Return the (X, Y) coordinate for the center point of the cell that contains the specified text.  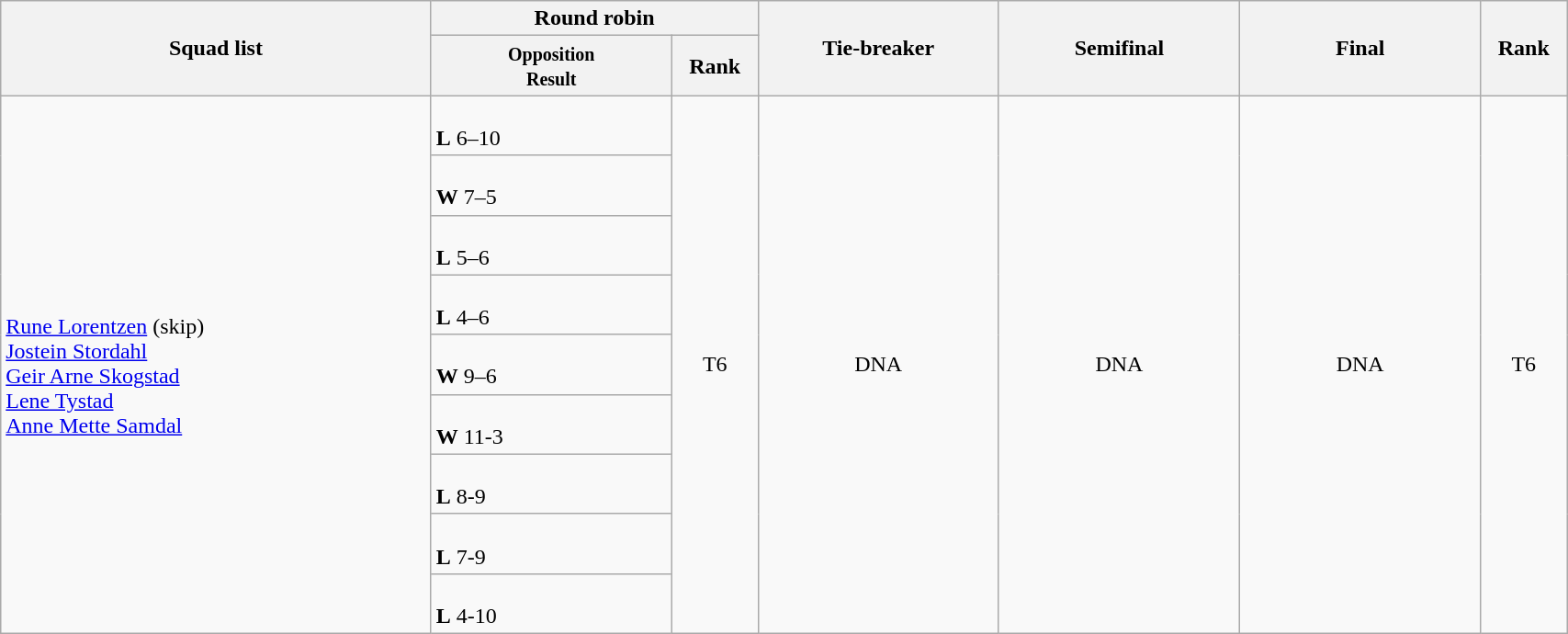
Final (1360, 48)
Semifinal (1119, 48)
L 6–10 (551, 125)
OppositionResult (551, 66)
L 4-10 (551, 603)
Tie-breaker (878, 48)
W 7–5 (551, 186)
L 7-9 (551, 544)
Rune Lorentzen (skip)Jostein StordahlGeir Arne SkogstadLene TystadAnne Mette Samdal (216, 365)
W 11-3 (551, 425)
L 8-9 (551, 483)
W 9–6 (551, 364)
L 4–6 (551, 305)
Squad list (216, 48)
L 5–6 (551, 244)
Round robin (594, 18)
